Capture the cell that displays the provided text and extract its [X, Y] central coordinate. 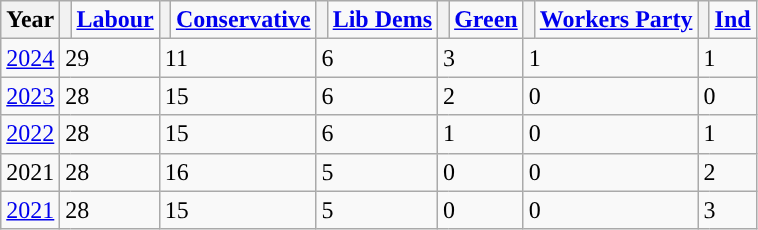
16 [238, 172]
2022 [30, 134]
Ind [732, 20]
2024 [30, 58]
Labour [115, 20]
Conservative [243, 20]
Year [30, 20]
Lib Dems [382, 20]
Green [486, 20]
Workers Party [616, 20]
29 [110, 58]
11 [238, 58]
2023 [30, 96]
